Find where the given text appears and provide that cell's center as (x, y) coordinate. 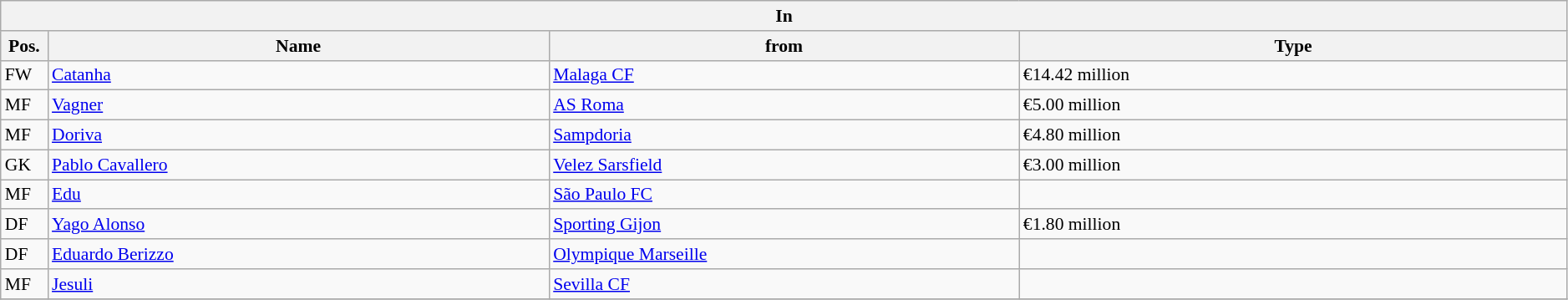
FW (24, 75)
GK (24, 165)
€14.42 million (1293, 75)
Sporting Gijon (784, 225)
from (784, 46)
Vagner (298, 105)
São Paulo FC (784, 195)
Sampdoria (784, 135)
Jesuli (298, 284)
€4.80 million (1293, 135)
Catanha (298, 75)
AS Roma (784, 105)
€3.00 million (1293, 165)
Pablo Cavallero (298, 165)
Yago Alonso (298, 225)
Pos. (24, 46)
Doriva (298, 135)
Velez Sarsfield (784, 165)
Malaga CF (784, 75)
Eduardo Berizzo (298, 254)
Olympique Marseille (784, 254)
Edu (298, 195)
Sevilla CF (784, 284)
Name (298, 46)
€5.00 million (1293, 105)
Type (1293, 46)
€1.80 million (1293, 225)
In (784, 16)
